Provide the (X, Y) coordinate of the cell's center where the given text is located.  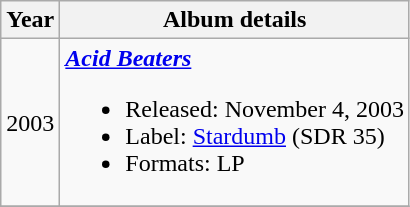
Album details (235, 20)
2003 (30, 122)
Acid BeatersReleased: November 4, 2003Label: Stardumb (SDR 35)Formats: LP (235, 122)
Year (30, 20)
